From the cell containing the given text, extract its center point as [X, Y] coordinate. 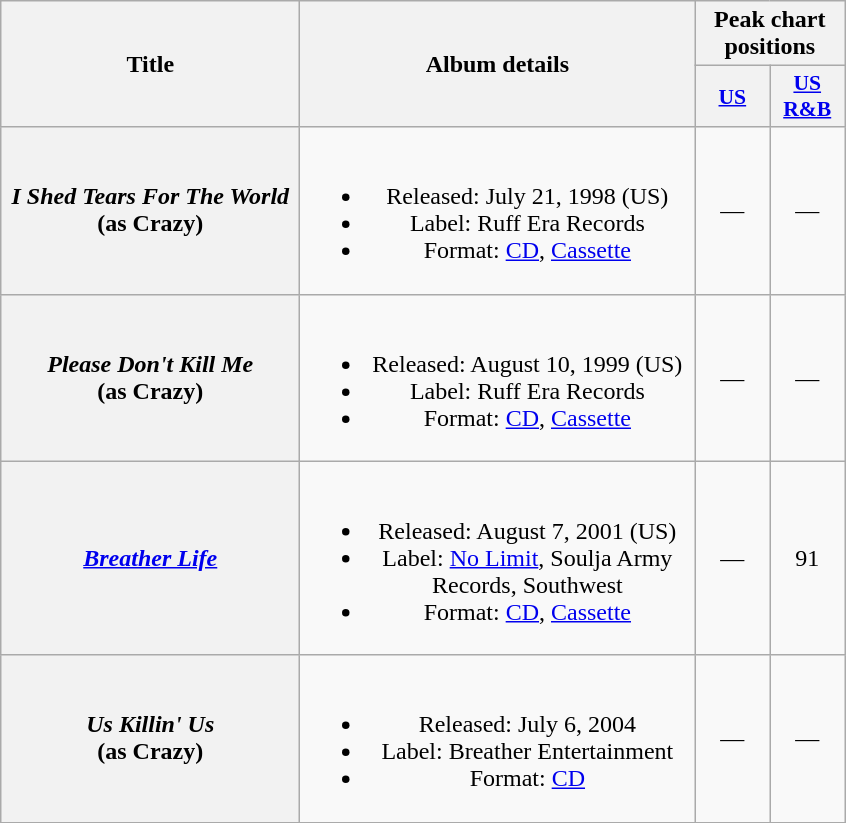
Released: August 7, 2001 (US)Label: No Limit, Soulja Army Records, SouthwestFormat: CD, Cassette [498, 558]
Title [150, 64]
Peak chart positions [770, 34]
Released: August 10, 1999 (US)Label: Ruff Era RecordsFormat: CD, Cassette [498, 378]
Please Don't Kill Me(as Crazy) [150, 378]
Released: July 6, 2004Label: Breather EntertainmentFormat: CD [498, 738]
US [732, 96]
Album details [498, 64]
I Shed Tears For The World(as Crazy) [150, 210]
Breather Life [150, 558]
Us Killin' Us(as Crazy) [150, 738]
Released: July 21, 1998 (US)Label: Ruff Era RecordsFormat: CD, Cassette [498, 210]
91 [808, 558]
US R&B [808, 96]
